For the text-containing cell, return its midpoint in [X, Y] coordinate format. 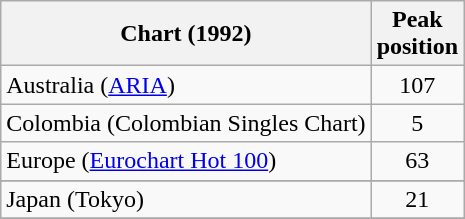
Japan (Tokyo) [186, 199]
63 [417, 161]
21 [417, 199]
Europe (Eurochart Hot 100) [186, 161]
5 [417, 123]
Chart (1992) [186, 34]
107 [417, 85]
Colombia (Colombian Singles Chart) [186, 123]
Peakposition [417, 34]
Australia (ARIA) [186, 85]
